Provide the (X, Y) coordinate of the cell's center where the given text is located.  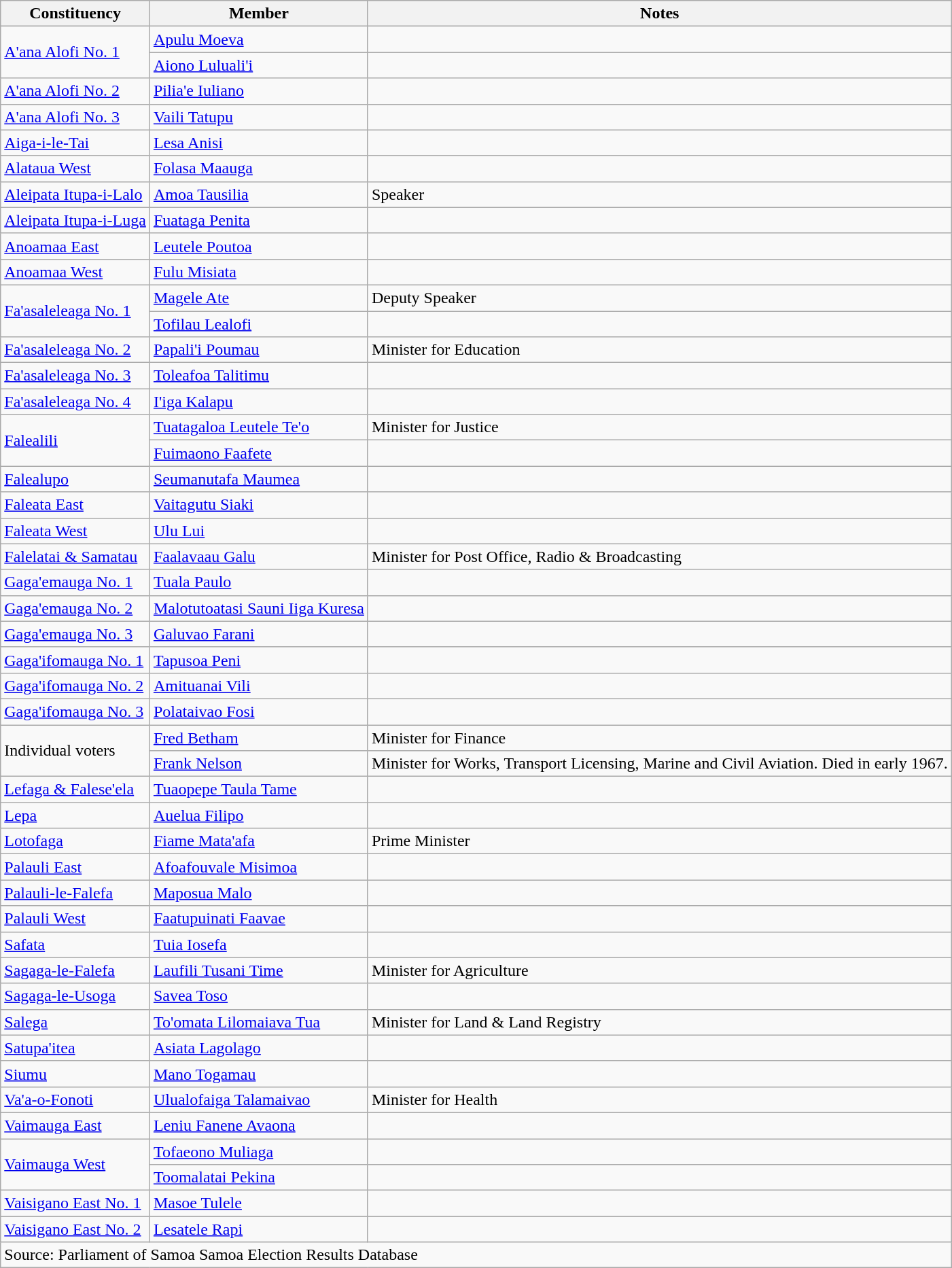
Galuvao Farani (258, 634)
Maposua Malo (258, 893)
Faleata East (75, 505)
Tuala Paulo (258, 582)
Minister for Justice (659, 427)
Palauli West (75, 919)
Salega (75, 1022)
Satupa'itea (75, 1048)
Sagaga-le-Falefa (75, 970)
Falealupo (75, 479)
Mano Togamau (258, 1074)
Aiga-i-le-Tai (75, 143)
Palauli-le-Falefa (75, 893)
Tuaopepe Taula Tame (258, 790)
Fuimaono Faafete (258, 453)
Anoamaa East (75, 246)
Prime Minister (659, 841)
Asiata Lagolago (258, 1048)
Aleipata Itupa-i-Lalo (75, 194)
Palauli East (75, 867)
Vaisigano East No. 1 (75, 1203)
Fa'asaleleaga No. 1 (75, 311)
Toomalatai Pekina (258, 1178)
Vaimauga West (75, 1165)
Falealili (75, 440)
Masoe Tulele (258, 1203)
Gaga'ifomauga No. 3 (75, 711)
Pilia'e Iuliano (258, 91)
A'ana Alofi No. 2 (75, 91)
Toleafoa Talitimu (258, 376)
Lesa Anisi (258, 143)
Falelatai & Samatau (75, 557)
Gaga'emauga No. 2 (75, 608)
Apulu Moeva (258, 39)
Minister for Works, Transport Licensing, Marine and Civil Aviation. Died in early 1967. (659, 764)
Lepa (75, 815)
Afoafouvale Misimoa (258, 867)
Speaker (659, 194)
Fa'asaleleaga No. 4 (75, 402)
Gaga'emauga No. 3 (75, 634)
Fred Betham (258, 737)
Minister for Land & Land Registry (659, 1022)
A'ana Alofi No. 3 (75, 117)
Folasa Maauga (258, 169)
Amoa Tausilia (258, 194)
Aleipata Itupa-i-Luga (75, 220)
To'omata Lilomaiava Tua (258, 1022)
Faatupuinati Faavae (258, 919)
Fiame Mata'afa (258, 841)
Notes (659, 14)
Tofaeono Muliaga (258, 1152)
Vaili Tatupu (258, 117)
Malotutoatasi Sauni Iiga Kuresa (258, 608)
Fuataga Penita (258, 220)
Fulu Misiata (258, 272)
Savea Toso (258, 996)
Polataivao Fosi (258, 711)
Vaitagutu Siaki (258, 505)
Fa'asaleleaga No. 3 (75, 376)
Tuia Iosefa (258, 945)
Laufili Tusani Time (258, 970)
Seumanutafa Maumea (258, 479)
Magele Ate (258, 298)
Faleata West (75, 531)
Vaisigano East No. 2 (75, 1229)
Member (258, 14)
Gaga'ifomauga No. 2 (75, 686)
A'ana Alofi No. 1 (75, 52)
Individual voters (75, 750)
Lotofaga (75, 841)
Frank Nelson (258, 764)
Leutele Poutoa (258, 246)
Deputy Speaker (659, 298)
Constituency (75, 14)
Anoamaa West (75, 272)
Minister for Finance (659, 737)
Gaga'emauga No. 1 (75, 582)
Tapusoa Peni (258, 660)
Safata (75, 945)
Papali'i Poumau (258, 350)
Aiono Luluali'i (258, 65)
Amituanai Vili (258, 686)
Ulualofaiga Talamaivao (258, 1099)
Minister for Education (659, 350)
Tofilau Lealofi (258, 324)
Tuatagaloa Leutele Te'o (258, 427)
Minister for Post Office, Radio & Broadcasting (659, 557)
Siumu (75, 1074)
Lefaga & Falese'ela (75, 790)
I'iga Kalapu (258, 402)
Lesatele Rapi (258, 1229)
Sagaga-le-Usoga (75, 996)
Fa'asaleleaga No. 2 (75, 350)
Va'a-o-Fonoti (75, 1099)
Source: Parliament of Samoa Samoa Election Results Database (476, 1255)
Gaga'ifomauga No. 1 (75, 660)
Leniu Fanene Avaona (258, 1125)
Minister for Agriculture (659, 970)
Faalavaau Galu (258, 557)
Auelua Filipo (258, 815)
Alataua West (75, 169)
Minister for Health (659, 1099)
Vaimauga East (75, 1125)
Ulu Lui (258, 531)
